Provide the [X, Y] coordinate of the cell's center where the given text is located.  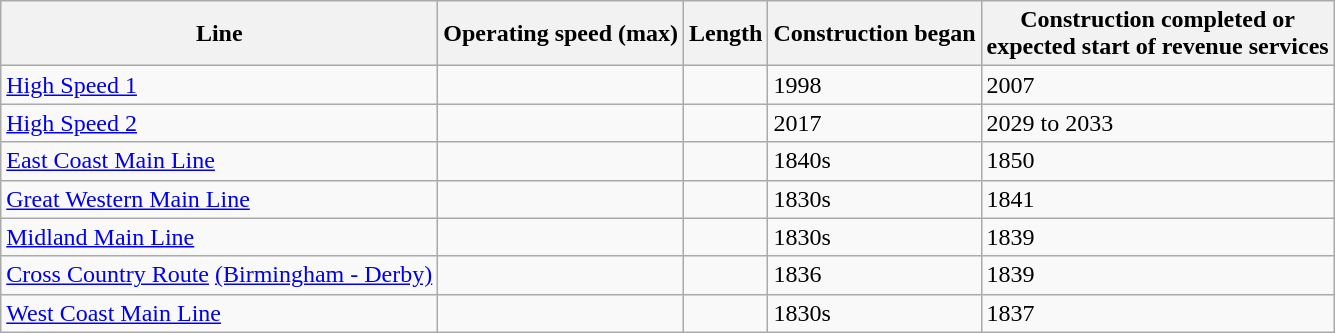
Construction began [874, 34]
1850 [1158, 161]
Cross Country Route (Birmingham - Derby) [220, 275]
1837 [1158, 313]
2017 [874, 123]
1998 [874, 85]
1840s [874, 161]
1836 [874, 275]
Great Western Main Line [220, 199]
1841 [1158, 199]
Length [726, 34]
2007 [1158, 85]
High Speed 1 [220, 85]
Line [220, 34]
Midland Main Line [220, 237]
Operating speed (max) [561, 34]
West Coast Main Line [220, 313]
East Coast Main Line [220, 161]
High Speed 2 [220, 123]
Construction completed orexpected start of revenue services [1158, 34]
2029 to 2033 [1158, 123]
